Return the (x, y) coordinate for the center point of the cell that contains the specified text.  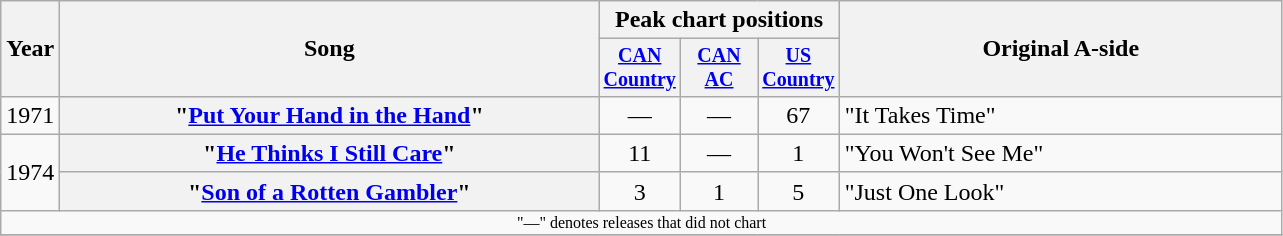
"You Won't See Me" (1060, 153)
67 (799, 115)
Original A-side (1060, 49)
Song (330, 49)
1974 (30, 172)
11 (640, 153)
5 (799, 191)
3 (640, 191)
CAN AC (720, 68)
"It Takes Time" (1060, 115)
Year (30, 49)
US Country (799, 68)
"Just One Look" (1060, 191)
"He Thinks I Still Care" (330, 153)
"—" denotes releases that did not chart (642, 222)
"Son of a Rotten Gambler" (330, 191)
Peak chart positions (719, 20)
1971 (30, 115)
"Put Your Hand in the Hand" (330, 115)
CAN Country (640, 68)
